Pinpoint the cell where the given text exists, returning its [x, y] midpoint coordinate. 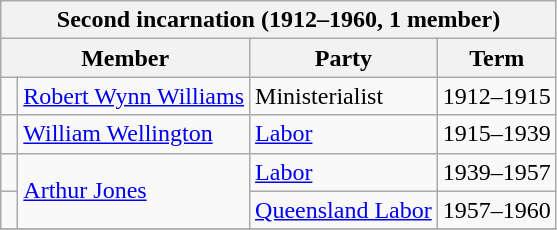
Ministerialist [344, 96]
Second incarnation (1912–1960, 1 member) [279, 20]
Robert Wynn Williams [134, 96]
Term [496, 58]
Arthur Jones [134, 191]
1915–1939 [496, 134]
1939–1957 [496, 172]
Queensland Labor [344, 210]
Member [126, 58]
1912–1915 [496, 96]
1957–1960 [496, 210]
Party [344, 58]
William Wellington [134, 134]
